Identify which cell holds the provided text, then report its [x, y] central coordinate. 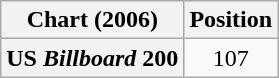
107 [231, 58]
Chart (2006) [92, 20]
Position [231, 20]
US Billboard 200 [92, 58]
